Locate the cell with the specified text and output its [X, Y] center coordinate. 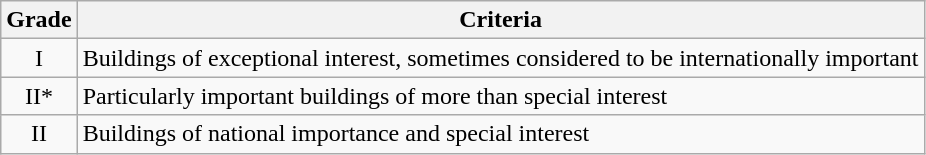
Buildings of national importance and special interest [500, 134]
Buildings of exceptional interest, sometimes considered to be internationally important [500, 58]
II [39, 134]
Criteria [500, 20]
I [39, 58]
II* [39, 96]
Grade [39, 20]
Particularly important buildings of more than special interest [500, 96]
